Locate the cell with the specified text and output its (X, Y) center coordinate. 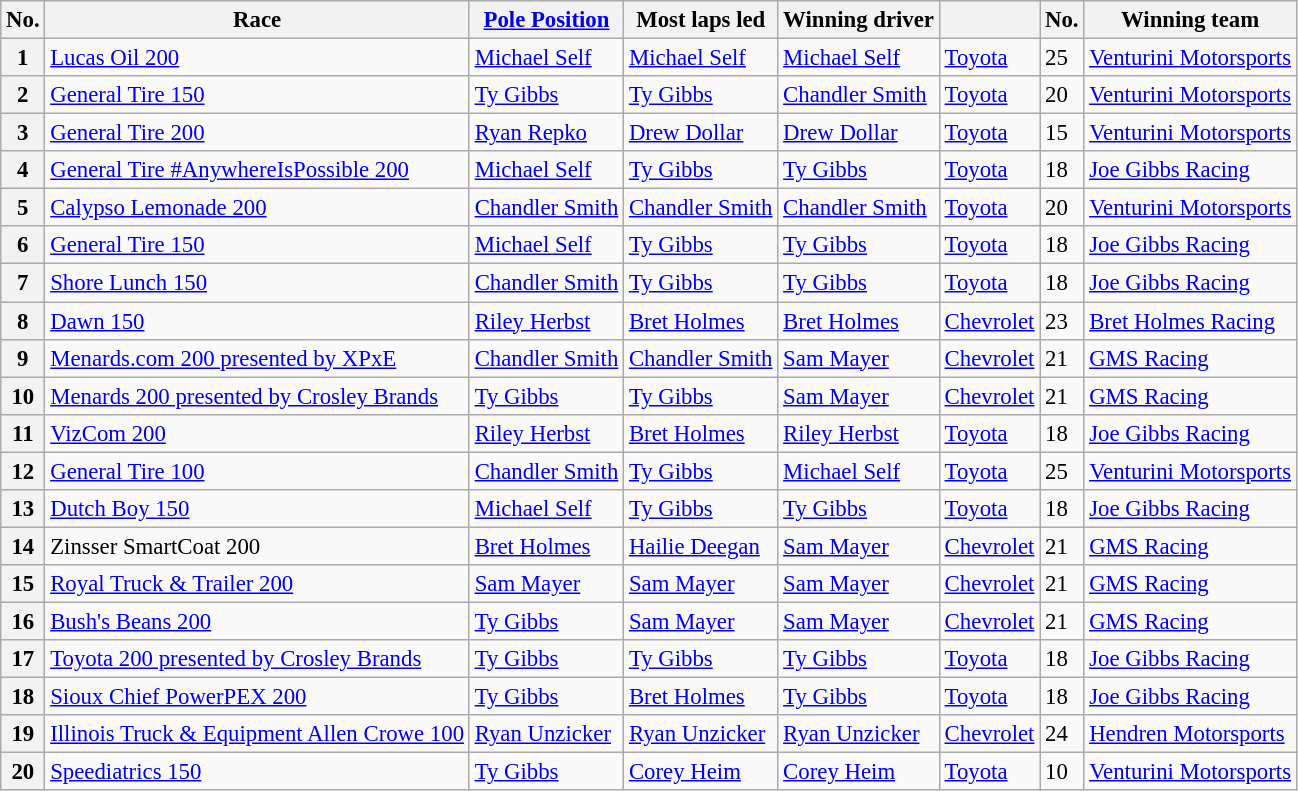
Zinsser SmartCoat 200 (257, 546)
16 (23, 621)
Pole Position (546, 20)
Ryan Repko (546, 133)
Hailie Deegan (701, 546)
Toyota 200 presented by Crosley Brands (257, 659)
Speediatrics 150 (257, 772)
Race (257, 20)
2 (23, 95)
14 (23, 546)
VizCom 200 (257, 433)
7 (23, 283)
3 (23, 133)
5 (23, 208)
Hendren Motorsports (1190, 734)
Dutch Boy 150 (257, 509)
6 (23, 245)
19 (23, 734)
Royal Truck & Trailer 200 (257, 584)
Shore Lunch 150 (257, 283)
Dawn 150 (257, 321)
1 (23, 58)
Bush's Beans 200 (257, 621)
General Tire 100 (257, 471)
Menards.com 200 presented by XPxE (257, 358)
Bret Holmes Racing (1190, 321)
Lucas Oil 200 (257, 58)
9 (23, 358)
General Tire #AnywhereIsPossible 200 (257, 170)
24 (1062, 734)
12 (23, 471)
Winning driver (858, 20)
13 (23, 509)
4 (23, 170)
Winning team (1190, 20)
11 (23, 433)
Most laps led (701, 20)
General Tire 200 (257, 133)
23 (1062, 321)
Illinois Truck & Equipment Allen Crowe 100 (257, 734)
Sioux Chief PowerPEX 200 (257, 697)
8 (23, 321)
Menards 200 presented by Crosley Brands (257, 396)
Calypso Lemonade 200 (257, 208)
17 (23, 659)
